Find where the given text appears and provide that cell's center as [X, Y] coordinate. 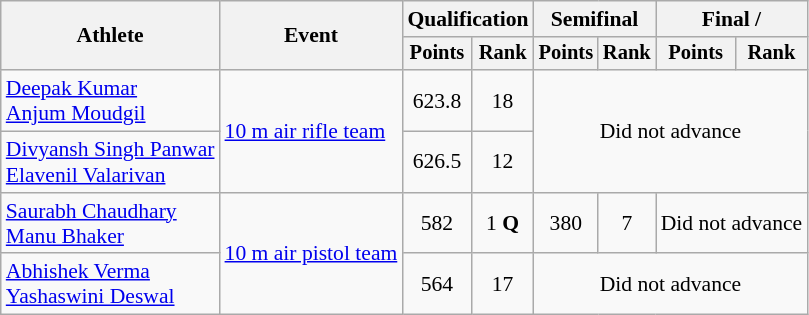
Divyansh Singh Panwar Elavenil Valarivan [110, 162]
Saurabh Chaudhary Manu Bhaker [110, 224]
17 [503, 284]
Final / [732, 19]
Deepak Kumar Anjum Moudgil [110, 100]
1 Q [503, 224]
Semifinal [595, 19]
Event [312, 36]
626.5 [436, 162]
623.8 [436, 100]
12 [503, 162]
582 [436, 224]
7 [627, 224]
10 m air pistol team [312, 254]
380 [566, 224]
Qualification [468, 19]
Athlete [110, 36]
18 [503, 100]
Abhishek Verma Yashaswini Deswal [110, 284]
564 [436, 284]
10 m air rifle team [312, 131]
